Pinpoint the cell where the given text exists, returning its [x, y] midpoint coordinate. 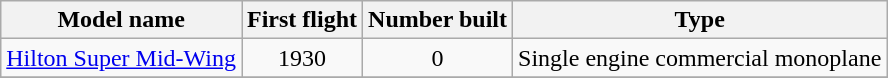
Single engine commercial monoplane [700, 58]
1930 [302, 58]
Hilton Super Mid-Wing [122, 58]
First flight [302, 20]
Model name [122, 20]
0 [438, 58]
Number built [438, 20]
Type [700, 20]
